Detect which cell encompasses the target text, then output its (x, y) center coordinate. 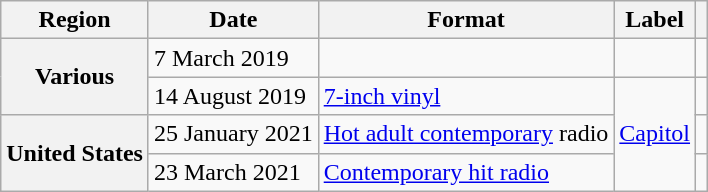
Various (75, 77)
23 March 2021 (233, 172)
Region (75, 20)
Date (233, 20)
Capitol (655, 134)
Format (466, 20)
Contemporary hit radio (466, 172)
Label (655, 20)
7-inch vinyl (466, 96)
25 January 2021 (233, 134)
United States (75, 153)
Hot adult contemporary radio (466, 134)
14 August 2019 (233, 96)
7 March 2019 (233, 58)
